Scan for the cell matching the given text and deliver its (X, Y) coordinate at center. 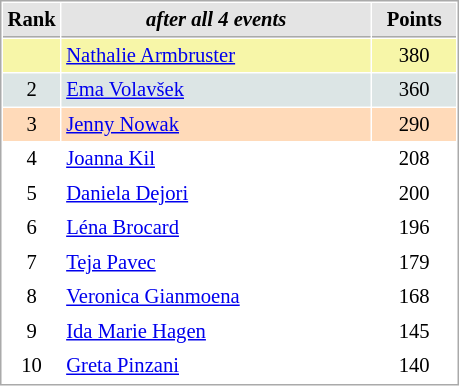
360 (414, 90)
140 (414, 366)
208 (414, 158)
Teja Pavec (216, 262)
5 (32, 194)
6 (32, 228)
179 (414, 262)
Rank (32, 20)
Nathalie Armbruster (216, 56)
4 (32, 158)
Ema Volavšek (216, 90)
9 (32, 332)
8 (32, 296)
Veronica Gianmoena (216, 296)
290 (414, 124)
Daniela Dejori (216, 194)
145 (414, 332)
7 (32, 262)
10 (32, 366)
3 (32, 124)
200 (414, 194)
168 (414, 296)
Joanna Kil (216, 158)
196 (414, 228)
Points (414, 20)
Léna Brocard (216, 228)
2 (32, 90)
Greta Pinzani (216, 366)
380 (414, 56)
Ida Marie Hagen (216, 332)
Jenny Nowak (216, 124)
after all 4 events (216, 20)
